Identify which cell holds the provided text, then report its [X, Y] central coordinate. 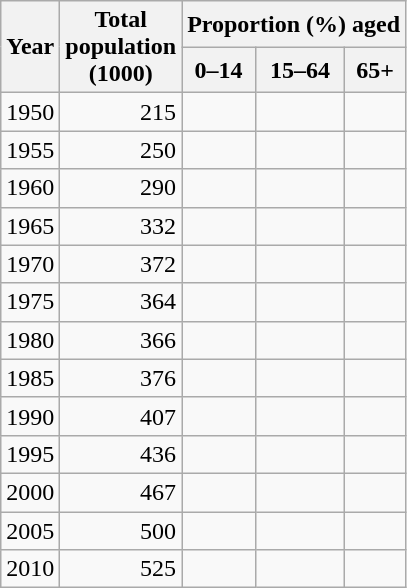
1965 [30, 226]
Proportion (%) aged [294, 24]
1990 [30, 416]
Totalpopulation(1000) [121, 47]
2000 [30, 492]
250 [121, 150]
500 [121, 531]
1960 [30, 188]
1995 [30, 454]
2005 [30, 531]
467 [121, 492]
1970 [30, 264]
1955 [30, 150]
376 [121, 378]
65+ [374, 70]
436 [121, 454]
332 [121, 226]
1980 [30, 340]
2010 [30, 569]
525 [121, 569]
364 [121, 302]
407 [121, 416]
372 [121, 264]
0–14 [219, 70]
1985 [30, 378]
15–64 [300, 70]
290 [121, 188]
1950 [30, 112]
215 [121, 112]
366 [121, 340]
1975 [30, 302]
Year [30, 47]
